Identify which cell holds the provided text, then report its (X, Y) central coordinate. 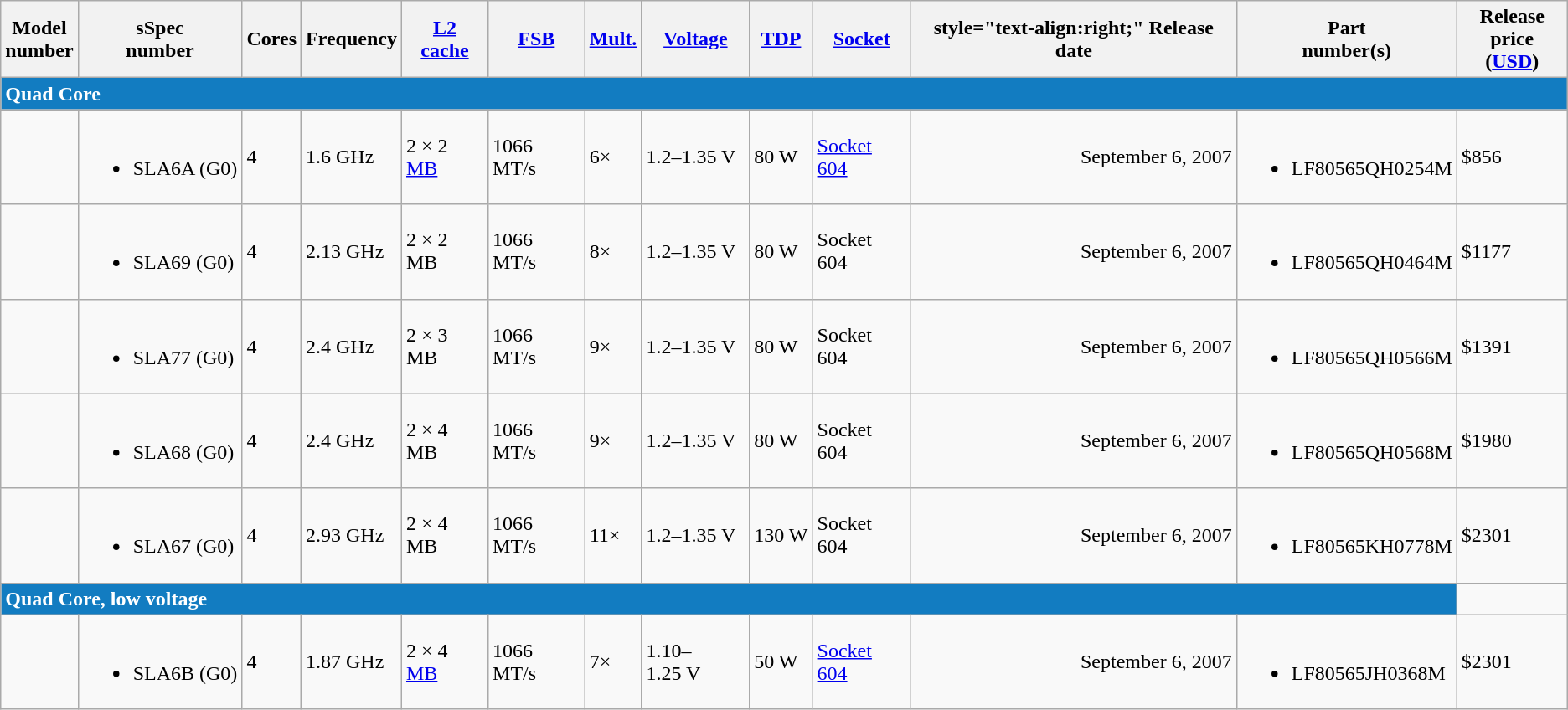
Partnumber(s) (1347, 39)
2.93 GHz (352, 536)
SLA68 (G0) (160, 440)
TDP (781, 39)
1.87 GHz (352, 661)
Quad Core (784, 94)
SLA6B (G0) (160, 661)
Socket (861, 39)
7× (613, 661)
8× (613, 251)
2.13 GHz (352, 251)
LF80565JH0368M (1347, 661)
50 W (781, 661)
SLA67 (G0) (160, 536)
L2cache (444, 39)
SLA77 (G0) (160, 347)
130 W (781, 536)
$1177 (1512, 251)
sSpecnumber (160, 39)
LF80565KH0778M (1347, 536)
Mult. (613, 39)
LF80565QH0568M (1347, 440)
1.6 GHz (352, 157)
6× (613, 157)
$856 (1512, 157)
11× (613, 536)
SLA6A (G0) (160, 157)
Frequency (352, 39)
$1980 (1512, 440)
Releaseprice (USD) (1512, 39)
Quad Core, low voltage (729, 599)
style="text-align:right;" Release date (1074, 39)
$1391 (1512, 347)
SLA69 (G0) (160, 251)
LF80565QH0464M (1347, 251)
2 × 3 MB (444, 347)
LF80565QH0566M (1347, 347)
Cores (271, 39)
FSB (537, 39)
1.10–1.25 V (695, 661)
LF80565QH0254M (1347, 157)
Modelnumber (39, 39)
Voltage (695, 39)
